Locate the cell with the specified text and output its (x, y) center coordinate. 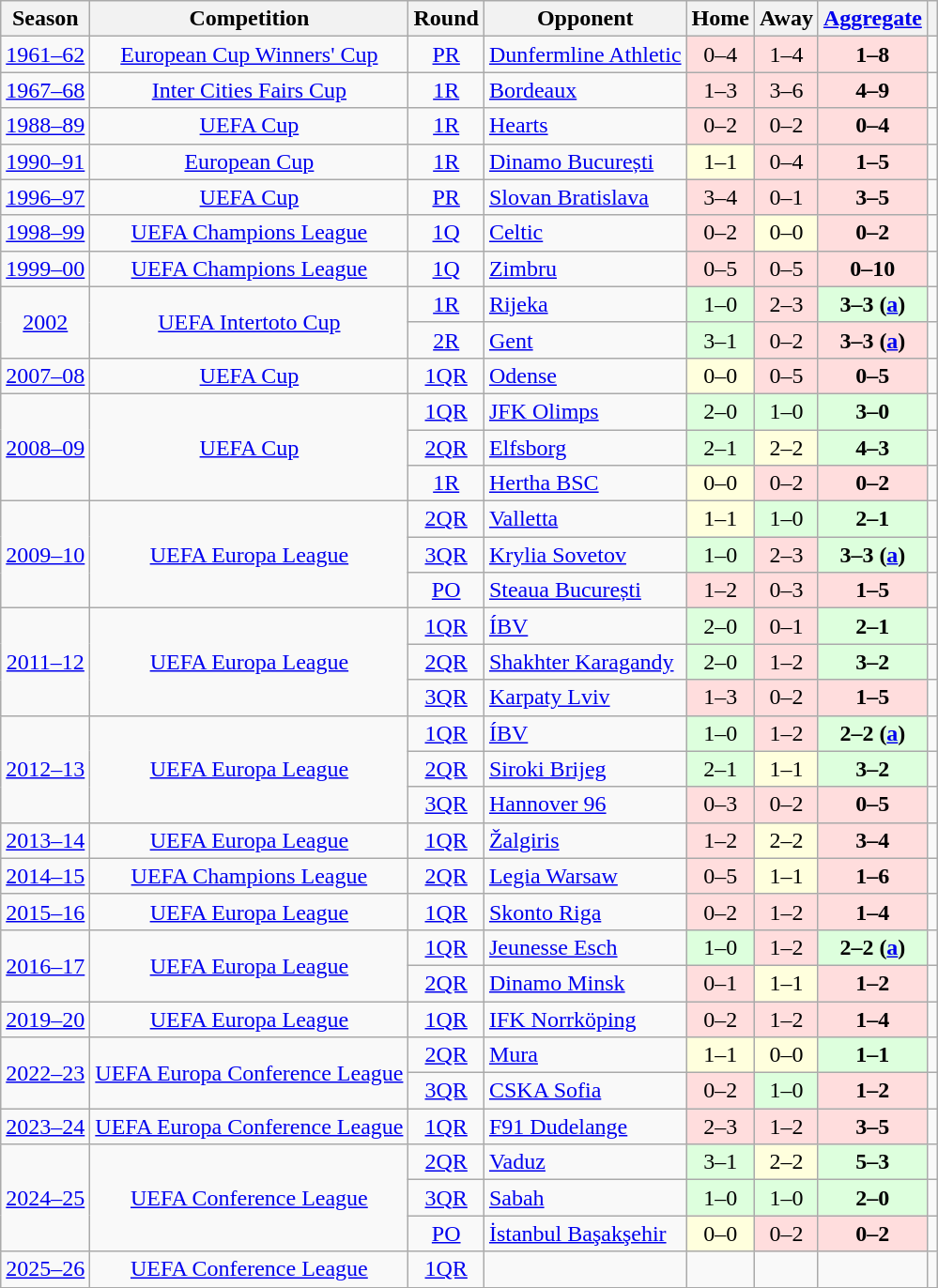
3–0 (872, 411)
2024–25 (45, 1198)
Aggregate (872, 19)
1999–00 (45, 268)
Mura (585, 1055)
European Cup (250, 161)
Season (45, 19)
Siroki Brijeg (585, 769)
2002 (45, 322)
2015–16 (45, 912)
Slovan Bratislava (585, 197)
Valletta (585, 519)
Elfsborg (585, 448)
Gent (585, 340)
2007–08 (45, 376)
Dinamo București (585, 161)
5–3 (872, 1162)
Legia Warsaw (585, 876)
1996–97 (45, 197)
Odense (585, 376)
2022–23 (45, 1073)
IFK Norrköping (585, 1019)
Sabah (585, 1198)
Jeunesse Esch (585, 947)
3–6 (786, 90)
Dinamo Minsk (585, 983)
Away (786, 19)
Krylia Sovetov (585, 555)
0–10 (872, 268)
2025–26 (45, 1269)
Round (446, 19)
Opponent (585, 19)
2009–10 (45, 555)
1–6 (872, 876)
UEFA Intertoto Cup (250, 322)
Rijeka (585, 304)
2019–20 (45, 1019)
Shakhter Karagandy (585, 662)
1990–91 (45, 161)
JFK Olimps (585, 411)
4–9 (872, 90)
1988–89 (45, 126)
1967–68 (45, 90)
Hertha BSC (585, 483)
Hearts (585, 126)
2011–12 (45, 662)
2023–24 (45, 1127)
2014–15 (45, 876)
Bordeaux (585, 90)
F91 Dudelange (585, 1127)
1961–62 (45, 54)
İstanbul Başakşehir (585, 1234)
1–8 (872, 54)
Vaduz (585, 1162)
Competition (250, 19)
2013–14 (45, 840)
2012–13 (45, 769)
2R (446, 340)
4–3 (872, 448)
Dunfermline Athletic (585, 54)
2016–17 (45, 965)
Inter Cities Fairs Cup (250, 90)
Karpaty Lviv (585, 698)
European Cup Winners' Cup (250, 54)
Steaua București (585, 590)
Celtic (585, 233)
Home (720, 19)
Zimbru (585, 268)
Hannover 96 (585, 805)
Žalgiris (585, 840)
2008–09 (45, 447)
1998–99 (45, 233)
Skonto Riga (585, 912)
CSKA Sofia (585, 1091)
